Identify which cell holds the provided text, then report its [X, Y] central coordinate. 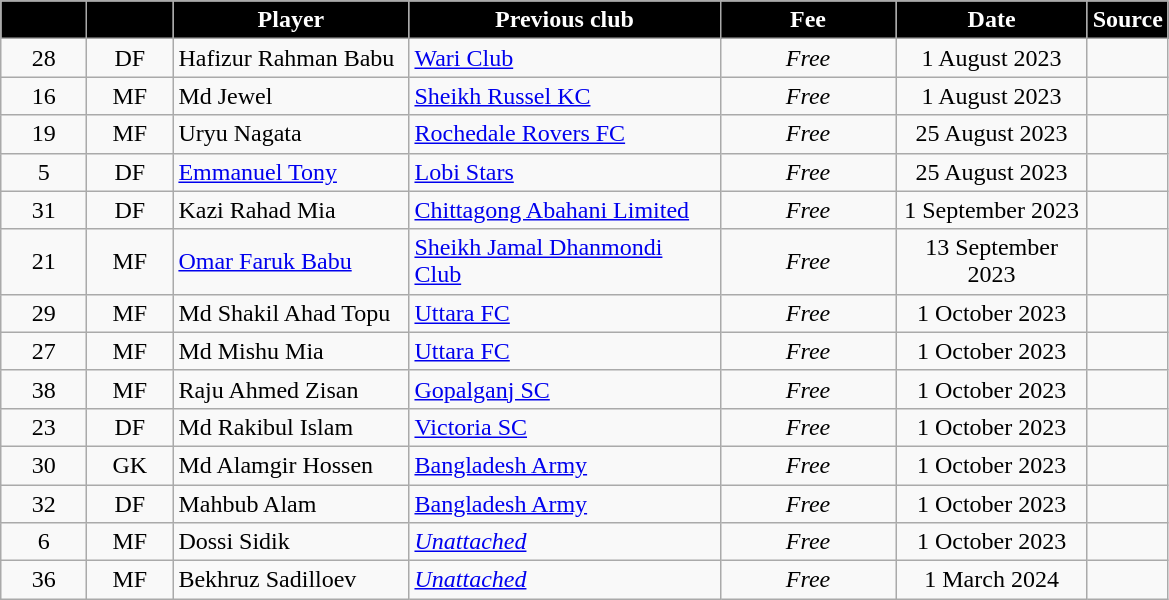
Sheikh Russel KC [564, 96]
Player [291, 20]
Sheikh Jamal Dhanmondi Club [564, 262]
28 [44, 58]
23 [44, 427]
Uryu Nagata [291, 134]
1 March 2024 [992, 580]
Md Alamgir Hossen [291, 465]
31 [44, 210]
Md Mishu Mia [291, 351]
Md Rakibul Islam [291, 427]
Previous club [564, 20]
Lobi Stars [564, 172]
Fee [808, 20]
1 September 2023 [992, 210]
Raju Ahmed Zisan [291, 389]
Rochedale Rovers FC [564, 134]
Gopalganj SC [564, 389]
GK [130, 465]
5 [44, 172]
16 [44, 96]
Emmanuel Tony [291, 172]
21 [44, 262]
Kazi Rahad Mia [291, 210]
Bekhruz Sadilloev [291, 580]
32 [44, 503]
Mahbub Alam [291, 503]
38 [44, 389]
36 [44, 580]
Chittagong Abahani Limited [564, 210]
13 September 2023 [992, 262]
29 [44, 313]
6 [44, 542]
Victoria SC [564, 427]
Wari Club [564, 58]
27 [44, 351]
Source [1128, 20]
Omar Faruk Babu [291, 262]
Hafizur Rahman Babu [291, 58]
Md Jewel [291, 96]
Date [992, 20]
Dossi Sidik [291, 542]
19 [44, 134]
Md Shakil Ahad Topu [291, 313]
30 [44, 465]
